Search for the cell housing the specified text and yield its [x, y] center coordinate. 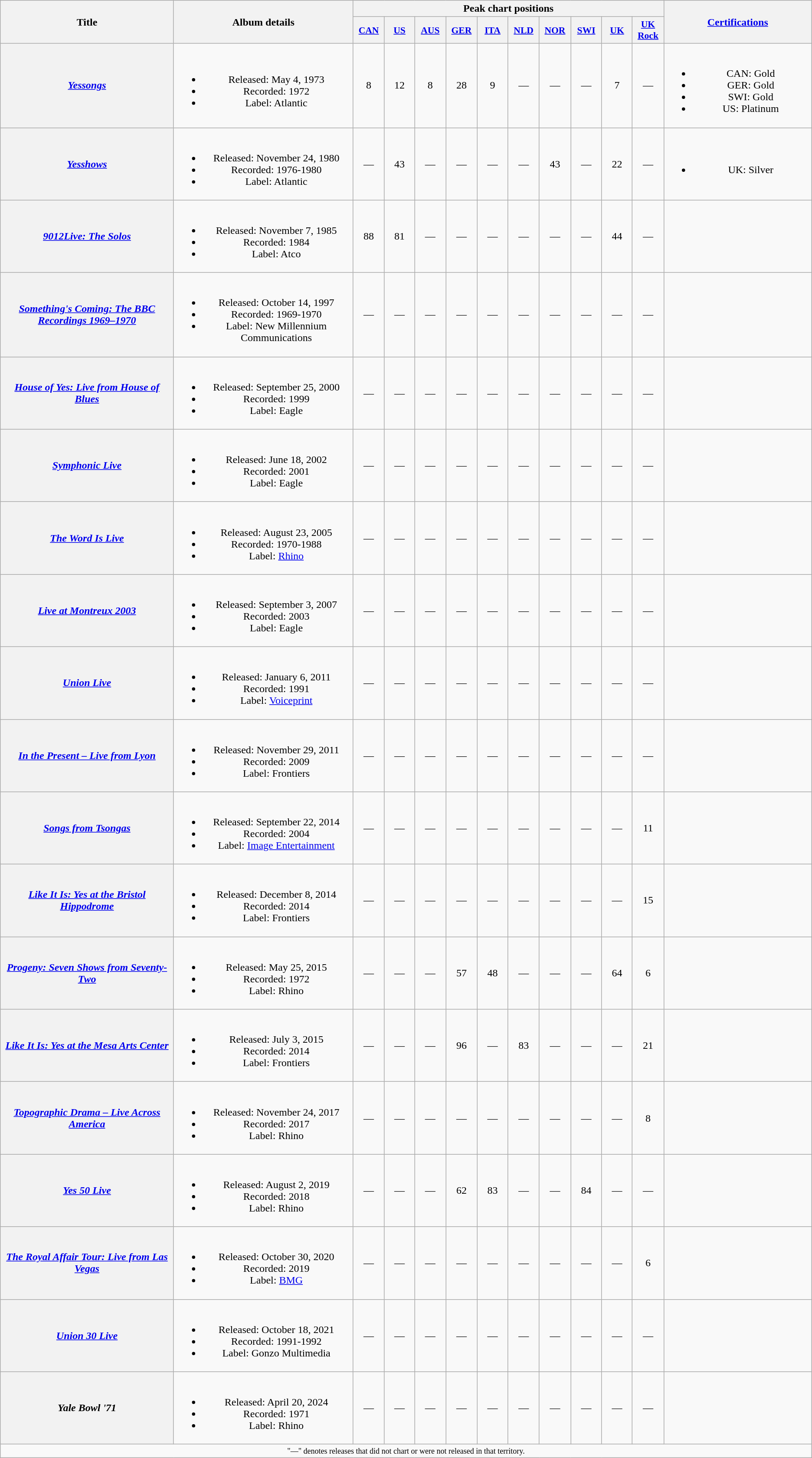
Released: October 30, 2020Recorded: 2019Label: BMG [263, 1263]
15 [648, 901]
Released: September 3, 2007Recorded: 2003Label: Eagle [263, 610]
Union 30 Live [87, 1336]
Released: August 2, 2019Recorded: 2018Label: Rhino [263, 1191]
The Royal Affair Tour: Live from Las Vegas [87, 1263]
SWI [586, 30]
81 [399, 236]
Released: May 25, 2015Recorded: 1972Label: Rhino [263, 973]
21 [648, 1046]
Symphonic Live [87, 465]
AUS [430, 30]
CAN: GoldGER: GoldSWI: GoldUS: Platinum [737, 85]
Like It Is: Yes at the Mesa Arts Center [87, 1046]
CAN [369, 30]
Songs from Tsongas [87, 828]
Certifications [737, 22]
"—" denotes releases that did not chart or were not released in that territory. [406, 1451]
Title [87, 22]
Released: September 22, 2014Recorded: 2004Label: Image Entertainment [263, 828]
9 [493, 85]
UK [617, 30]
Released: October 18, 2021Recorded: 1991-1992Label: Gonzo Multimedia [263, 1336]
NLD [524, 30]
9012Live: The Solos [87, 236]
Album details [263, 22]
48 [493, 973]
Released: May 4, 1973Recorded: 1972Label: Atlantic [263, 85]
Released: October 14, 1997Recorded: 1969-1970Label: New Millennium Communications [263, 315]
Yes 50 Live [87, 1191]
Something's Coming: The BBC Recordings 1969–1970 [87, 315]
Yale Bowl '71 [87, 1408]
11 [648, 828]
Released: September 25, 2000Recorded: 1999Label: Eagle [263, 393]
Released: June 18, 2002Recorded: 2001Label: Eagle [263, 465]
Released: November 24, 2017Recorded: 2017Label: Rhino [263, 1118]
22 [617, 164]
Progeny: Seven Shows from Seventy-Two [87, 973]
28 [462, 85]
Released: April 20, 2024Recorded: 1971Label: Rhino [263, 1408]
62 [462, 1191]
Released: December 8, 2014Recorded: 2014Label: Frontiers [263, 901]
84 [586, 1191]
Yessongs [87, 85]
Released: July 3, 2015Recorded: 2014Label: Frontiers [263, 1046]
House of Yes: Live from House of Blues [87, 393]
Union Live [87, 683]
88 [369, 236]
The Word Is Live [87, 538]
Live at Montreux 2003 [87, 610]
64 [617, 973]
7 [617, 85]
UK Rock [648, 30]
44 [617, 236]
Topographic Drama – Live Across America [87, 1118]
12 [399, 85]
Released: August 23, 2005Recorded: 1970-1988Label: Rhino [263, 538]
ITA [493, 30]
GER [462, 30]
Released: November 7, 1985Recorded: 1984Label: Atco [263, 236]
US [399, 30]
NOR [555, 30]
Peak chart positions [508, 9]
Released: January 6, 2011Recorded: 1991Label: Voiceprint [263, 683]
UK: Silver [737, 164]
Yesshows [87, 164]
Like It Is: Yes at the Bristol Hippodrome [87, 901]
Released: November 29, 2011Recorded: 2009Label: Frontiers [263, 756]
Released: November 24, 1980Recorded: 1976-1980Label: Atlantic [263, 164]
In the Present – Live from Lyon [87, 756]
96 [462, 1046]
57 [462, 973]
